From the cell containing the given text, extract its center point as (X, Y) coordinate. 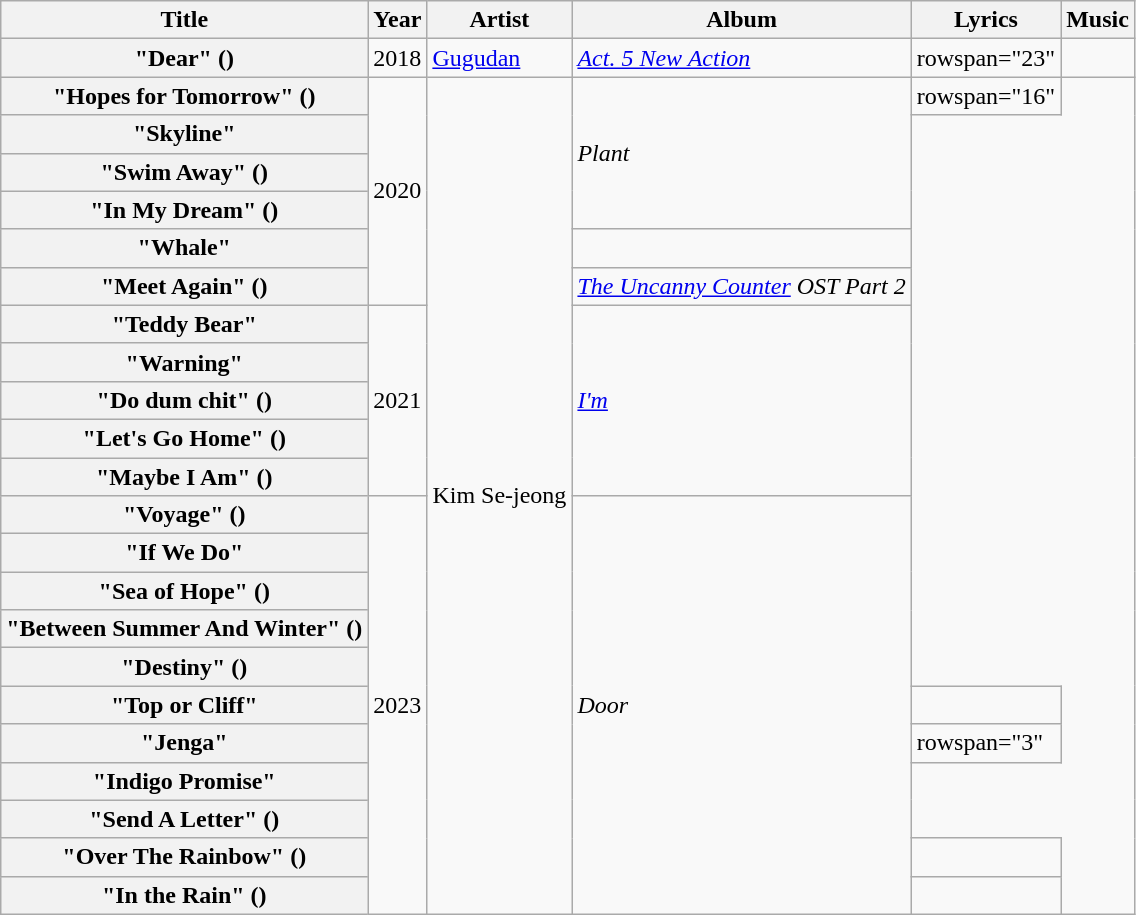
Kim Se-jeong (500, 496)
"Jenga" (184, 743)
rowspan="23" (986, 58)
Lyrics (986, 20)
"Hopes for Tomorrow" () (184, 96)
2021 (398, 400)
2018 (398, 58)
"Indigo Promise" (184, 781)
2023 (398, 706)
"Destiny" () (184, 667)
Music (1098, 20)
"In the Rain" () (184, 895)
"Voyage" () (184, 515)
"Dear" () (184, 58)
Door (742, 706)
2020 (398, 191)
"Let's Go Home" () (184, 438)
The Uncanny Counter OST Part 2 (742, 286)
Year (398, 20)
Artist (500, 20)
Gugudan (500, 58)
"Meet Again" () (184, 286)
"Skyline" (184, 134)
"Do dum chit" () (184, 400)
"If We Do" (184, 553)
Act. 5 New Action (742, 58)
I'm (742, 400)
"Send A Letter" () (184, 819)
"In My Dream" () (184, 210)
"Teddy Bear" (184, 324)
"Maybe I Am" () (184, 477)
Plant (742, 153)
rowspan="16" (986, 96)
"Whale" (184, 248)
rowspan="3" (986, 743)
"Top or Cliff" (184, 705)
Title (184, 20)
"Over The Rainbow" () (184, 857)
"Sea of Hope" () (184, 591)
"Between Summer And Winter" () (184, 629)
"Swim Away" () (184, 172)
"Warning" (184, 362)
Album (742, 20)
